From the cell containing the given text, extract its center point as (X, Y) coordinate. 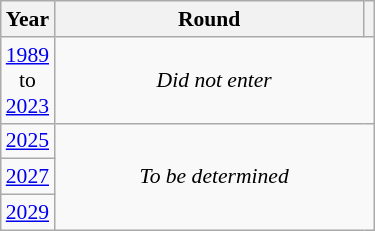
To be determined (214, 176)
2029 (28, 213)
1989to2023 (28, 80)
2027 (28, 177)
Did not enter (214, 80)
Year (28, 19)
2025 (28, 141)
Round (209, 19)
